Locate the cell with the specified text and output its (X, Y) center coordinate. 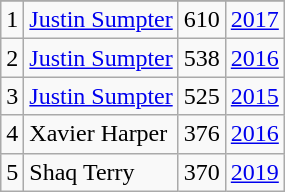
376 (202, 134)
5 (12, 172)
Shaq Terry (101, 172)
2019 (254, 172)
2 (12, 58)
3 (12, 96)
525 (202, 96)
370 (202, 172)
Xavier Harper (101, 134)
4 (12, 134)
610 (202, 20)
1 (12, 20)
2015 (254, 96)
538 (202, 58)
2017 (254, 20)
